Provide the [X, Y] coordinate of the cell's center where the given text is located.  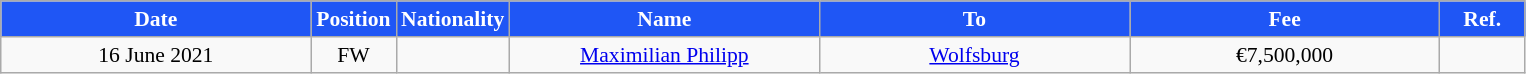
Fee [1285, 19]
Date [156, 19]
Name [664, 19]
€7,500,000 [1285, 55]
To [974, 19]
Ref. [1482, 19]
16 June 2021 [156, 55]
Nationality [452, 19]
FW [354, 55]
Position [354, 19]
Maximilian Philipp [664, 55]
Wolfsburg [974, 55]
